Extract the [x, y] coordinate from the center of the cell holding the provided text.  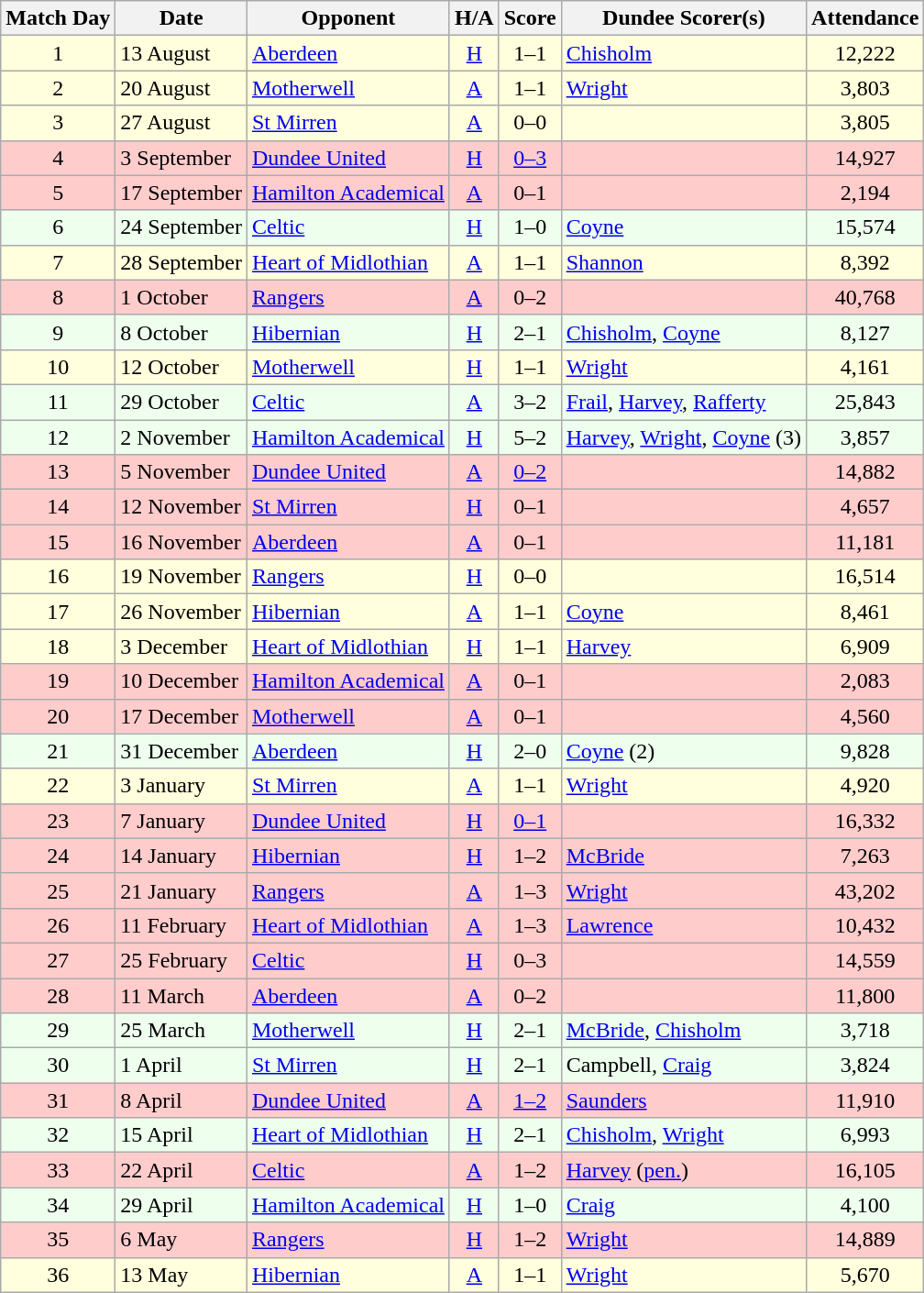
27 [59, 960]
34 [59, 1205]
15,574 [865, 227]
14,927 [865, 158]
Craig [684, 1205]
28 September [181, 262]
Chisholm [684, 53]
6 May [181, 1240]
2 November [181, 437]
14 January [181, 856]
23 [59, 821]
16,105 [865, 1170]
3–2 [530, 402]
McBride, Chisholm [684, 1031]
Frail, Harvey, Rafferty [684, 402]
Saunders [684, 1100]
9,828 [865, 751]
43,202 [865, 890]
11,800 [865, 995]
17 September [181, 193]
McBride [684, 856]
16,514 [865, 577]
5 [59, 193]
3 September [181, 158]
12,222 [865, 53]
19 [59, 681]
10 [59, 367]
1 April [181, 1066]
Campbell, Craig [684, 1066]
28 [59, 995]
40,768 [865, 297]
33 [59, 1170]
Harvey (pen.) [684, 1170]
6 [59, 227]
4,100 [865, 1205]
13 [59, 472]
22 [59, 786]
7 January [181, 821]
2,194 [865, 193]
2,083 [865, 681]
31 [59, 1100]
14 [59, 507]
25,843 [865, 402]
3 [59, 123]
12 November [181, 507]
Dundee Scorer(s) [684, 18]
Opponent [348, 18]
2 [59, 88]
Harvey, Wright, Coyne (3) [684, 437]
Shannon [684, 262]
Date [181, 18]
20 August [181, 88]
5–2 [530, 437]
Harvey [684, 646]
35 [59, 1240]
1 October [181, 297]
16,332 [865, 821]
8,461 [865, 612]
Chisholm, Wright [684, 1135]
3,718 [865, 1031]
22 April [181, 1170]
4,920 [865, 786]
25 [59, 890]
17 December [181, 716]
25 March [181, 1031]
15 [59, 542]
16 November [181, 542]
7 [59, 262]
11,910 [865, 1100]
5,670 [865, 1275]
Match Day [59, 18]
Attendance [865, 18]
12 [59, 437]
32 [59, 1135]
14,559 [865, 960]
1 [59, 53]
H/A [474, 18]
11 [59, 402]
14,889 [865, 1240]
26 [59, 925]
3,803 [865, 88]
17 [59, 612]
14,882 [865, 472]
15 April [181, 1135]
21 January [181, 890]
29 October [181, 402]
10,432 [865, 925]
4,560 [865, 716]
4,161 [865, 367]
29 [59, 1031]
Lawrence [684, 925]
11 February [181, 925]
Score [530, 18]
12 October [181, 367]
11,181 [865, 542]
9 [59, 332]
30 [59, 1066]
5 November [181, 472]
7,263 [865, 856]
11 March [181, 995]
25 February [181, 960]
4 [59, 158]
24 September [181, 227]
21 [59, 751]
8,392 [865, 262]
10 December [181, 681]
2–0 [530, 751]
36 [59, 1275]
29 April [181, 1205]
3,805 [865, 123]
27 August [181, 123]
18 [59, 646]
8,127 [865, 332]
19 November [181, 577]
26 November [181, 612]
3 January [181, 786]
Coyne (2) [684, 751]
3,857 [865, 437]
16 [59, 577]
8 October [181, 332]
6,993 [865, 1135]
13 August [181, 53]
4,657 [865, 507]
3 December [181, 646]
Chisholm, Coyne [684, 332]
13 May [181, 1275]
3,824 [865, 1066]
8 April [181, 1100]
6,909 [865, 646]
24 [59, 856]
31 December [181, 751]
8 [59, 297]
20 [59, 716]
